Return the (x, y) coordinate for the center point of the cell that contains the specified text.  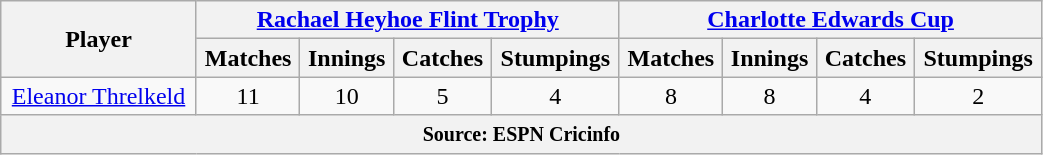
Charlotte Edwards Cup (830, 20)
2 (978, 96)
5 (443, 96)
Rachael Heyhoe Flint Trophy (408, 20)
Eleanor Threlkeld (99, 96)
10 (347, 96)
Player (99, 39)
Source: ESPN Cricinfo (522, 134)
11 (248, 96)
